Pinpoint the cell where the given text exists, returning its [X, Y] midpoint coordinate. 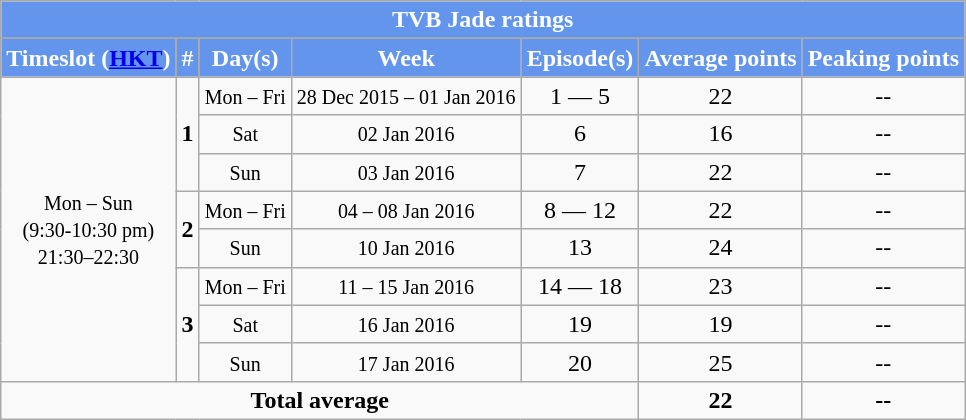
Episode(s) [580, 58]
8 — 12 [580, 210]
7 [580, 172]
14 — 18 [580, 286]
Timeslot (HKT) [88, 58]
23 [720, 286]
Day(s) [245, 58]
24 [720, 248]
2 [188, 229]
TVB Jade ratings [483, 20]
1 — 5 [580, 96]
02 Jan 2016 [406, 134]
03 Jan 2016 [406, 172]
Week [406, 58]
16 [720, 134]
3 [188, 324]
11 – 15 Jan 2016 [406, 286]
Peaking points [883, 58]
04 – 08 Jan 2016 [406, 210]
Mon – Sun(9:30-10:30 pm)21:30–22:30 [88, 229]
Total average [320, 400]
10 Jan 2016 [406, 248]
17 Jan 2016 [406, 362]
25 [720, 362]
1 [188, 134]
13 [580, 248]
Average points [720, 58]
# [188, 58]
16 Jan 2016 [406, 324]
20 [580, 362]
28 Dec 2015 – 01 Jan 2016 [406, 96]
6 [580, 134]
